From the cell containing the given text, extract its center point as [X, Y] coordinate. 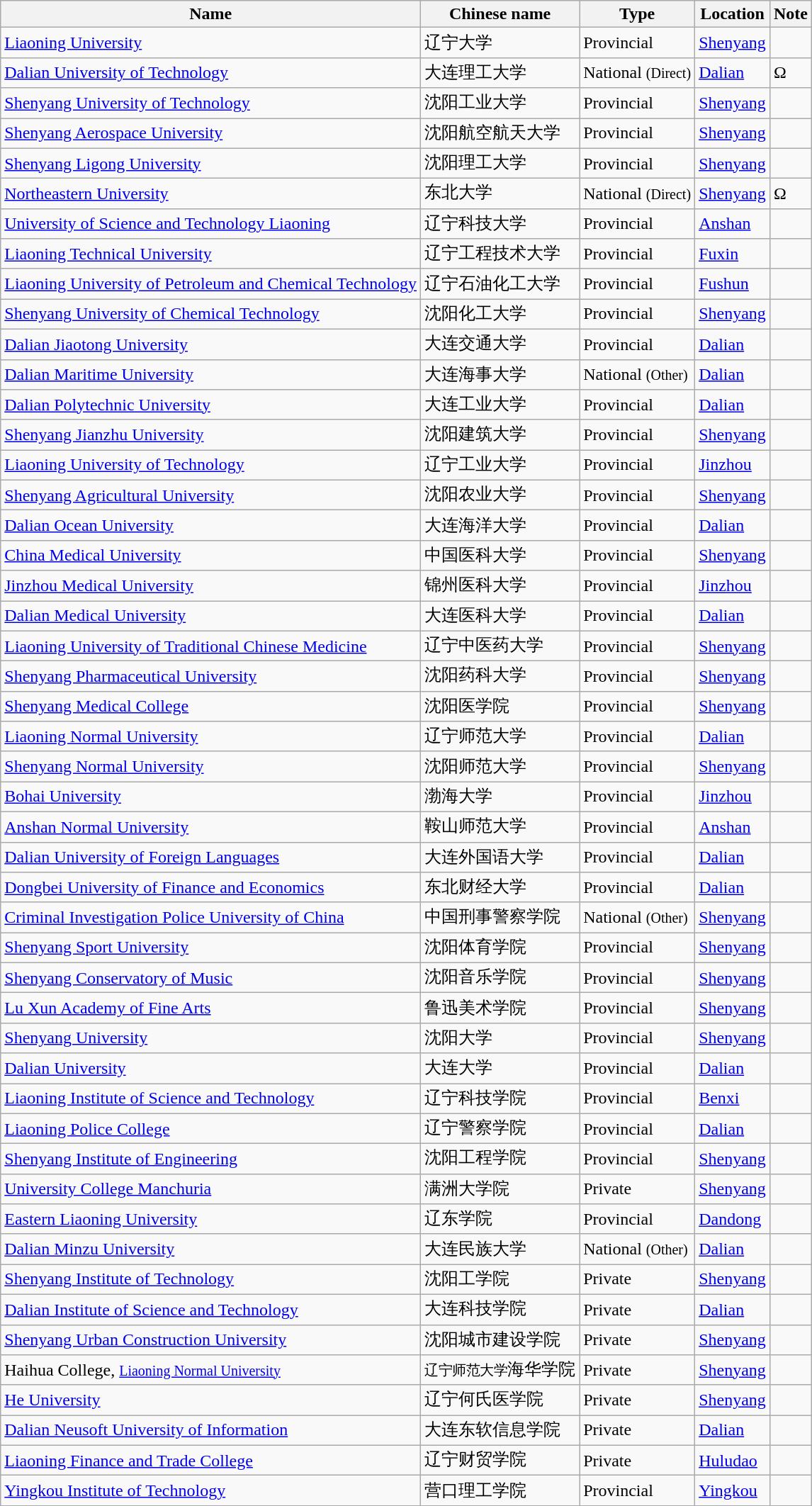
沈阳建筑大学 [500, 435]
Dandong [733, 1219]
大连民族大学 [500, 1249]
Yingkou Institute of Technology [211, 1491]
沈阳大学 [500, 1038]
锦州医科大学 [500, 585]
沈阳城市建设学院 [500, 1339]
辽宁石油化工大学 [500, 283]
Liaoning Finance and Trade College [211, 1460]
Haihua College, Liaoning Normal University [211, 1371]
Liaoning University of Traditional Chinese Medicine [211, 646]
Shenyang Jianzhu University [211, 435]
营口理工学院 [500, 1491]
辽宁大学 [500, 43]
Shenyang University of Chemical Technology [211, 315]
沈阳药科大学 [500, 676]
Eastern Liaoning University [211, 1219]
Liaoning University [211, 43]
辽宁师范大学海华学院 [500, 1371]
渤海大学 [500, 797]
Shenyang Institute of Engineering [211, 1159]
Dalian University of Foreign Languages [211, 858]
大连工业大学 [500, 405]
Northeastern University [211, 194]
Shenyang Agricultural University [211, 495]
Shenyang Urban Construction University [211, 1339]
大连交通大学 [500, 344]
沈阳化工大学 [500, 315]
Anshan Normal University [211, 826]
Type [638, 14]
University of Science and Technology Liaoning [211, 224]
沈阳音乐学院 [500, 978]
Dalian Maritime University [211, 374]
University College Manchuria [211, 1189]
Dalian Polytechnic University [211, 405]
Fushun [733, 283]
Shenyang Sport University [211, 948]
Dalian Jiaotong University [211, 344]
中国刑事警察学院 [500, 917]
Note [791, 14]
Dalian Neusoft University of Information [211, 1430]
沈阳航空航天大学 [500, 133]
Huludao [733, 1460]
Shenyang Institute of Technology [211, 1280]
Name [211, 14]
大连东软信息学院 [500, 1430]
辽宁师范大学 [500, 737]
鲁迅美术学院 [500, 1008]
大连科技学院 [500, 1310]
辽宁警察学院 [500, 1128]
Dalian University [211, 1069]
沈阳体育学院 [500, 948]
辽宁科技大学 [500, 224]
Lu Xun Academy of Fine Arts [211, 1008]
沈阳师范大学 [500, 767]
Dalian Minzu University [211, 1249]
大连理工大学 [500, 72]
Shenyang Conservatory of Music [211, 978]
Fuxin [733, 254]
东北财经大学 [500, 887]
Liaoning Technical University [211, 254]
Liaoning University of Technology [211, 465]
Criminal Investigation Police University of China [211, 917]
Jinzhou Medical University [211, 585]
Liaoning Normal University [211, 737]
辽宁中医药大学 [500, 646]
大连外国语大学 [500, 858]
Chinese name [500, 14]
沈阳工程学院 [500, 1159]
沈阳工学院 [500, 1280]
Dalian Ocean University [211, 526]
中国医科大学 [500, 556]
辽宁工业大学 [500, 465]
Liaoning Police College [211, 1128]
东北大学 [500, 194]
Liaoning University of Petroleum and Chemical Technology [211, 283]
Yingkou [733, 1491]
Shenyang Normal University [211, 767]
辽宁何氏医学院 [500, 1400]
Shenyang Pharmaceutical University [211, 676]
Shenyang University of Technology [211, 103]
鞍山师范大学 [500, 826]
辽宁工程技术大学 [500, 254]
大连海事大学 [500, 374]
Dalian University of Technology [211, 72]
沈阳农业大学 [500, 495]
Location [733, 14]
Shenyang Medical College [211, 706]
辽东学院 [500, 1219]
He University [211, 1400]
Liaoning Institute of Science and Technology [211, 1098]
Dongbei University of Finance and Economics [211, 887]
辽宁科技学院 [500, 1098]
沈阳医学院 [500, 706]
沈阳工业大学 [500, 103]
China Medical University [211, 556]
沈阳理工大学 [500, 163]
辽宁财贸学院 [500, 1460]
Shenyang Ligong University [211, 163]
Bohai University [211, 797]
Benxi [733, 1098]
Dalian Medical University [211, 617]
Shenyang University [211, 1038]
大连大学 [500, 1069]
Dalian Institute of Science and Technology [211, 1310]
大连海洋大学 [500, 526]
Shenyang Aerospace University [211, 133]
大连医科大学 [500, 617]
满洲大学院 [500, 1189]
